Search for the cell housing the specified text and yield its [X, Y] center coordinate. 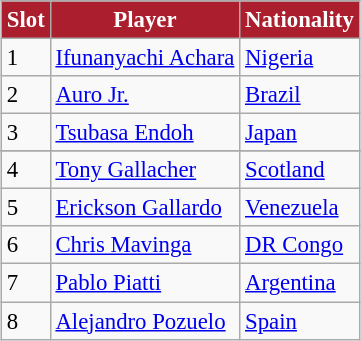
5 [26, 208]
Tony Gallacher [145, 170]
Chris Mavinga [145, 245]
Venezuela [300, 208]
2 [26, 95]
3 [26, 133]
Erickson Gallardo [145, 208]
8 [26, 321]
Slot [26, 20]
Argentina [300, 283]
Brazil [300, 95]
4 [26, 170]
6 [26, 245]
Ifunanyachi Achara [145, 58]
Japan [300, 133]
Scotland [300, 170]
DR Congo [300, 245]
Pablo Piatti [145, 283]
1 [26, 58]
Auro Jr. [145, 95]
Player [145, 20]
Alejandro Pozuelo [145, 321]
Tsubasa Endoh [145, 133]
Nationality [300, 20]
7 [26, 283]
Spain [300, 321]
Nigeria [300, 58]
